Identify which cell holds the provided text, then report its [X, Y] central coordinate. 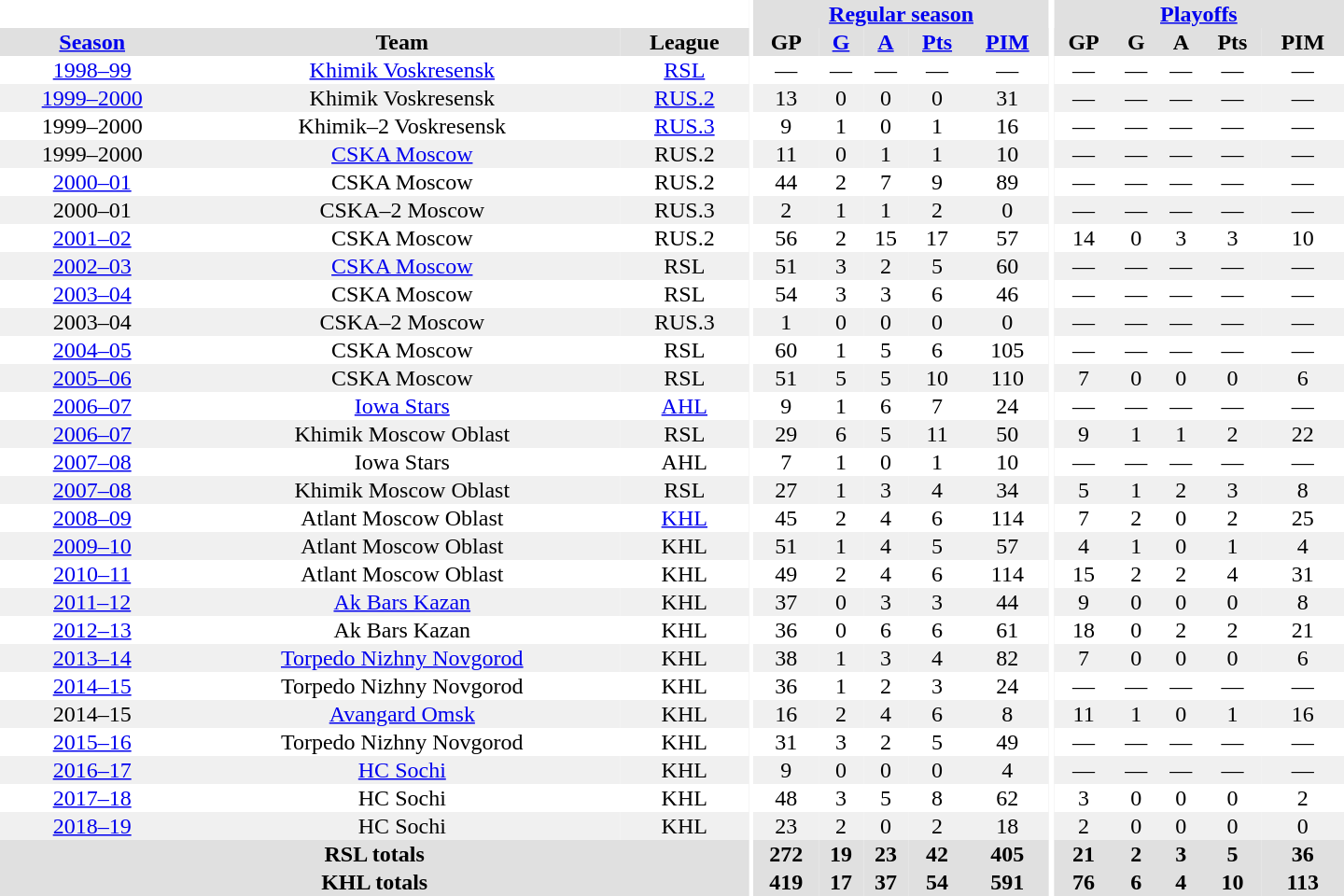
2010–11 [91, 574]
KHL totals [374, 882]
76 [1085, 882]
110 [1007, 378]
2018–19 [91, 826]
22 [1303, 434]
56 [786, 238]
2005–06 [91, 378]
45 [786, 518]
48 [786, 798]
34 [1007, 490]
2017–18 [91, 798]
89 [1007, 182]
14 [1085, 238]
29 [786, 434]
Playoffs [1198, 14]
62 [1007, 798]
Team [401, 42]
2001–02 [91, 238]
Khimik–2 Voskresensk [401, 126]
Regular season [902, 14]
25 [1303, 518]
46 [1007, 294]
2004–05 [91, 350]
2009–10 [91, 546]
13 [786, 98]
19 [841, 854]
42 [937, 854]
50 [1007, 434]
1998–99 [91, 70]
113 [1303, 882]
RSL totals [374, 854]
38 [786, 658]
2016–17 [91, 770]
2011–12 [91, 602]
419 [786, 882]
591 [1007, 882]
2015–16 [91, 742]
82 [1007, 658]
League [684, 42]
2012–13 [91, 630]
Season [91, 42]
2013–14 [91, 658]
27 [786, 490]
2008–09 [91, 518]
61 [1007, 630]
Avangard Omsk [401, 714]
105 [1007, 350]
2002–03 [91, 266]
405 [1007, 854]
272 [786, 854]
